From the cell containing the given text, extract its center point as (x, y) coordinate. 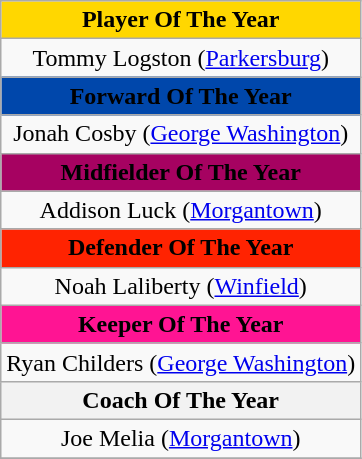
Jonah Cosby (George Washington) (181, 134)
Joe Melia (Morgantown) (181, 438)
Keeper Of The Year (181, 324)
Midfielder Of The Year (181, 172)
Player Of The Year (181, 20)
Ryan Childers (George Washington) (181, 362)
Defender Of The Year (181, 248)
Forward Of The Year (181, 96)
Tommy Logston (Parkersburg) (181, 58)
Addison Luck (Morgantown) (181, 210)
Noah Laliberty (Winfield) (181, 286)
Coach Of The Year (181, 400)
